Search for the cell housing the specified text and yield its [X, Y] center coordinate. 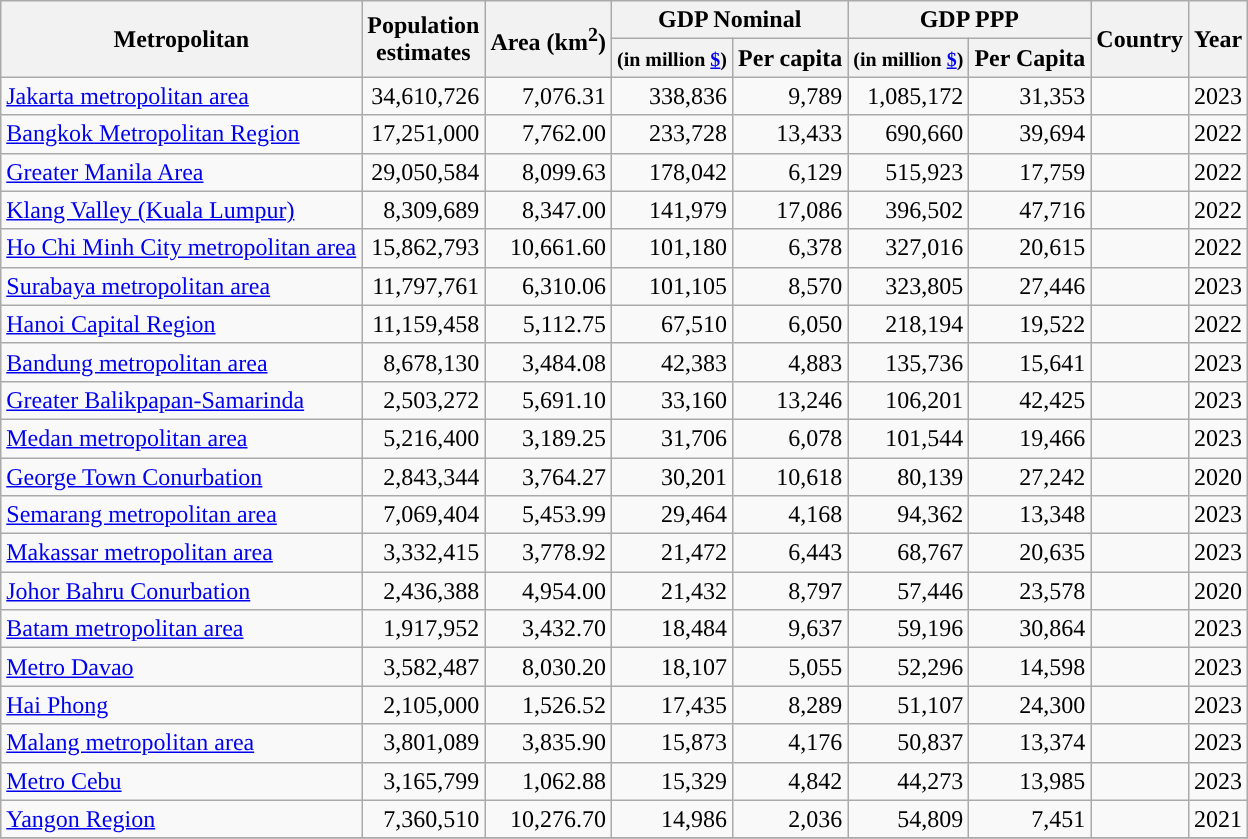
Johor Bahru Conurbation [182, 591]
690,660 [908, 134]
42,383 [672, 362]
1,526.52 [548, 705]
13,433 [790, 134]
5,691.10 [548, 400]
13,985 [1030, 781]
2,036 [790, 819]
Klang Valley (Kuala Lumpur) [182, 210]
10,276.70 [548, 819]
Bangkok Metropolitan Region [182, 134]
3,432.70 [548, 629]
44,273 [908, 781]
17,435 [672, 705]
Per capita [790, 58]
47,716 [1030, 210]
80,139 [908, 477]
Semarang metropolitan area [182, 515]
3,778.92 [548, 553]
10,618 [790, 477]
3,582,487 [424, 667]
29,050,584 [424, 172]
59,196 [908, 629]
6,050 [790, 324]
8,289 [790, 705]
13,348 [1030, 515]
68,767 [908, 553]
4,883 [790, 362]
20,615 [1030, 248]
39,694 [1030, 134]
11,797,761 [424, 286]
396,502 [908, 210]
5,112.75 [548, 324]
Metropolitan [182, 39]
30,864 [1030, 629]
94,362 [908, 515]
19,522 [1030, 324]
101,544 [908, 438]
1,917,952 [424, 629]
106,201 [908, 400]
8,797 [790, 591]
323,805 [908, 286]
52,296 [908, 667]
20,635 [1030, 553]
Metro Cebu [182, 781]
7,762.00 [548, 134]
5,453.99 [548, 515]
8,347.00 [548, 210]
Malang metropolitan area [182, 743]
2,105,000 [424, 705]
4,168 [790, 515]
30,201 [672, 477]
GDP Nominal [729, 20]
29,464 [672, 515]
3,165,799 [424, 781]
7,451 [1030, 819]
19,466 [1030, 438]
Ho Chi Minh City metropolitan area [182, 248]
GDP PPP [970, 20]
4,176 [790, 743]
4,954.00 [548, 591]
10,661.60 [548, 248]
8,309,689 [424, 210]
Surabaya metropolitan area [182, 286]
Hanoi Capital Region [182, 324]
1,062.88 [548, 781]
15,641 [1030, 362]
327,016 [908, 248]
18,107 [672, 667]
27,446 [1030, 286]
Jakarta metropolitan area [182, 96]
101,180 [672, 248]
101,105 [672, 286]
2021 [1218, 819]
9,789 [790, 96]
218,194 [908, 324]
Country [1140, 39]
8,570 [790, 286]
18,484 [672, 629]
7,069,404 [424, 515]
17,251,000 [424, 134]
Metro Davao [182, 667]
141,979 [672, 210]
Year [1218, 39]
13,374 [1030, 743]
50,837 [908, 743]
6,078 [790, 438]
42,425 [1030, 400]
14,986 [672, 819]
Hai Phong [182, 705]
27,242 [1030, 477]
233,728 [672, 134]
67,510 [672, 324]
21,472 [672, 553]
8,030.20 [548, 667]
1,085,172 [908, 96]
Batam metropolitan area [182, 629]
17,759 [1030, 172]
Medan metropolitan area [182, 438]
11,159,458 [424, 324]
21,432 [672, 591]
34,610,726 [424, 96]
7,076.31 [548, 96]
14,598 [1030, 667]
Yangon Region [182, 819]
2,436,388 [424, 591]
Makassar metropolitan area [182, 553]
3,835.90 [548, 743]
3,332,415 [424, 553]
9,637 [790, 629]
3,484.08 [548, 362]
33,160 [672, 400]
6,129 [790, 172]
6,378 [790, 248]
4,842 [790, 781]
Greater Balikpapan-Samarinda [182, 400]
5,055 [790, 667]
2,843,344 [424, 477]
515,923 [908, 172]
6,310.06 [548, 286]
Per Capita [1030, 58]
51,107 [908, 705]
2,503,272 [424, 400]
15,873 [672, 743]
54,809 [908, 819]
5,216,400 [424, 438]
15,862,793 [424, 248]
178,042 [672, 172]
57,446 [908, 591]
Bandung metropolitan area [182, 362]
8,678,130 [424, 362]
Greater Manila Area [182, 172]
135,736 [908, 362]
Area (km2) [548, 39]
15,329 [672, 781]
31,706 [672, 438]
6,443 [790, 553]
24,300 [1030, 705]
3,189.25 [548, 438]
3,801,089 [424, 743]
7,360,510 [424, 819]
8,099.63 [548, 172]
338,836 [672, 96]
31,353 [1030, 96]
3,764.27 [548, 477]
13,246 [790, 400]
23,578 [1030, 591]
George Town Conurbation [182, 477]
17,086 [790, 210]
Populationestimates [424, 39]
